Return the [X, Y] coordinate for the center point of the cell that contains the specified text.  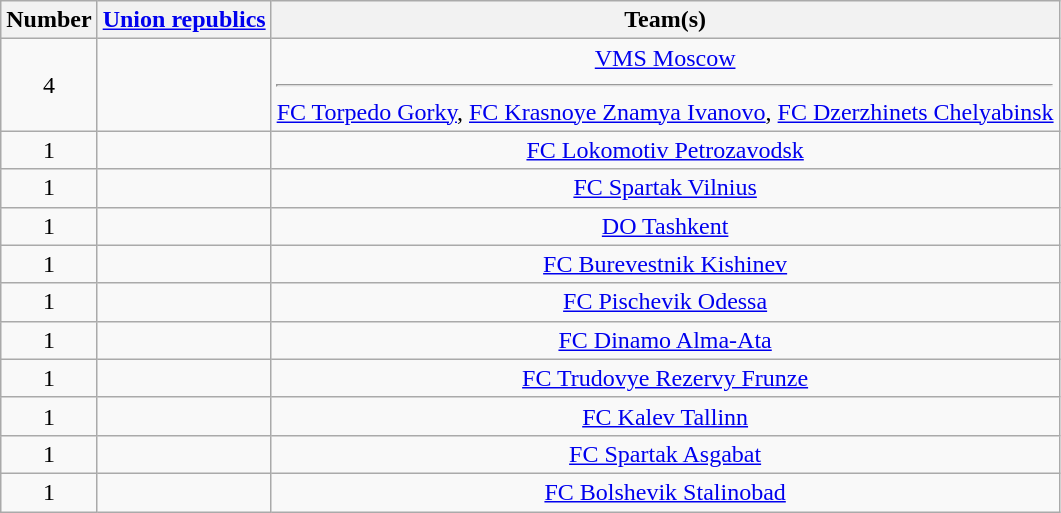
FC Bolshevik Stalinobad [665, 492]
Union republics [184, 20]
FC Dinamo Alma-Ata [665, 340]
FC Pischevik Odessa [665, 302]
FC Trudovye Rezervy Frunze [665, 378]
VMS MoscowFC Torpedo Gorky, FC Krasnoye Znamya Ivanovo, FC Dzerzhinets Chelyabinsk [665, 85]
DO Tashkent [665, 226]
FC Spartak Vilnius [665, 188]
Number [49, 20]
FC Kalev Tallinn [665, 416]
FC Spartak Asgabat [665, 454]
4 [49, 85]
FC Burevestnik Kishinev [665, 264]
Team(s) [665, 20]
FC Lokomotiv Petrozavodsk [665, 150]
